Return the [x, y] coordinate for the center point of the cell that contains the specified text.  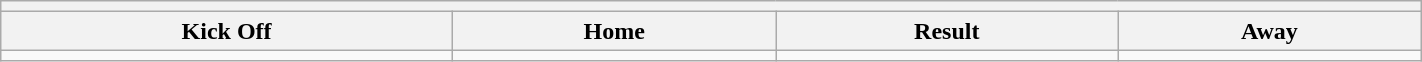
Result [947, 31]
Home [614, 31]
Kick Off [227, 31]
Away [1270, 31]
